Provide the (X, Y) coordinate of the cell's center where the given text is located.  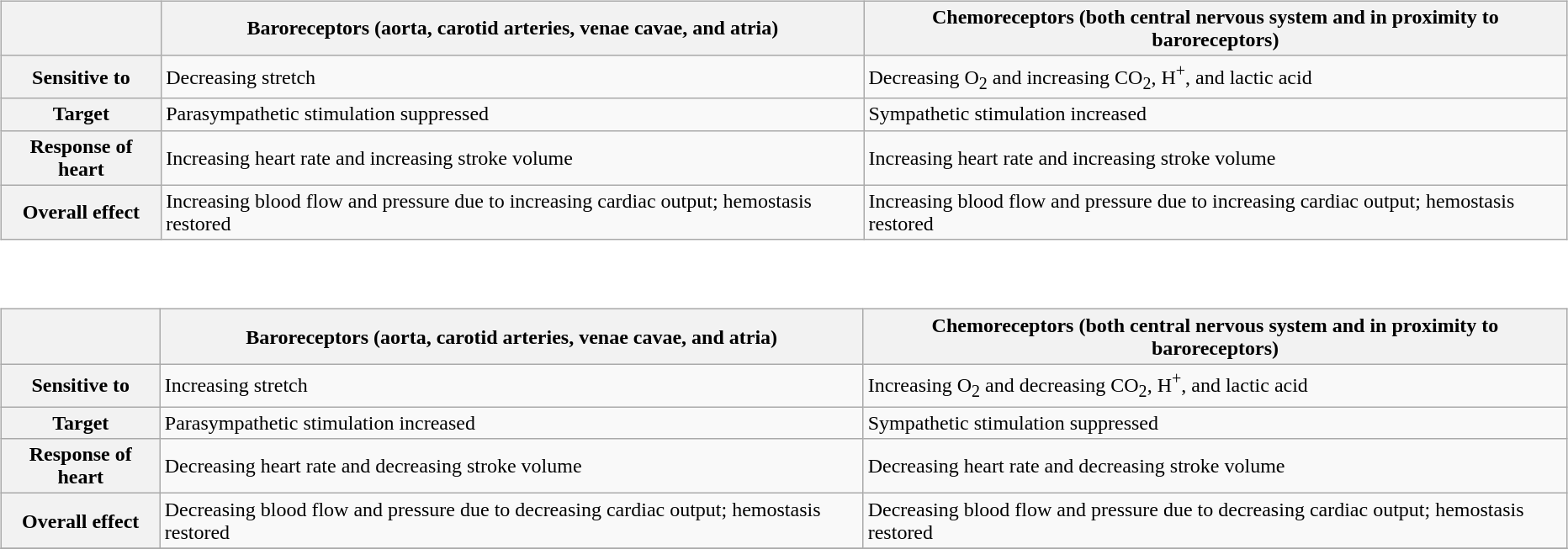
Parasympathetic stimulation suppressed (513, 114)
Sympathetic stimulation increased (1216, 114)
Increasing O2 and decreasing CO2, H+, and lactic acid (1215, 385)
Parasympathetic stimulation increased (511, 423)
Sympathetic stimulation suppressed (1215, 423)
Decreasing stretch (513, 77)
Decreasing O2 and increasing CO2, H+, and lactic acid (1216, 77)
Increasing stretch (511, 385)
